Find where the given text appears and provide that cell's center as [x, y] coordinate. 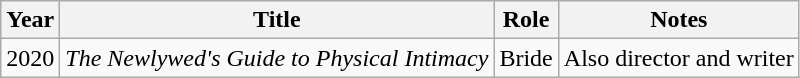
Also director and writer [678, 58]
Role [526, 20]
The Newlywed's Guide to Physical Intimacy [277, 58]
Bride [526, 58]
Notes [678, 20]
2020 [30, 58]
Year [30, 20]
Title [277, 20]
